Search for the cell housing the specified text and yield its [x, y] center coordinate. 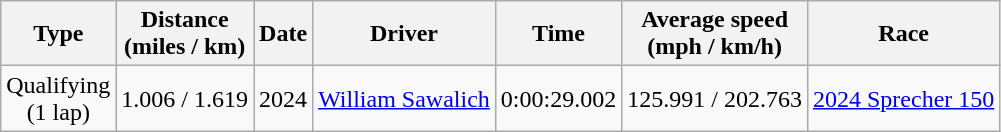
William Sawalich [404, 98]
Type [58, 34]
Time [558, 34]
Qualifying(1 lap) [58, 98]
Distance(miles / km) [185, 34]
1.006 / 1.619 [185, 98]
Date [284, 34]
Race [903, 34]
0:00:29.002 [558, 98]
Average speed(mph / km/h) [715, 34]
Driver [404, 34]
2024 [284, 98]
125.991 / 202.763 [715, 98]
2024 Sprecher 150 [903, 98]
